Capture the cell that displays the provided text and extract its (X, Y) central coordinate. 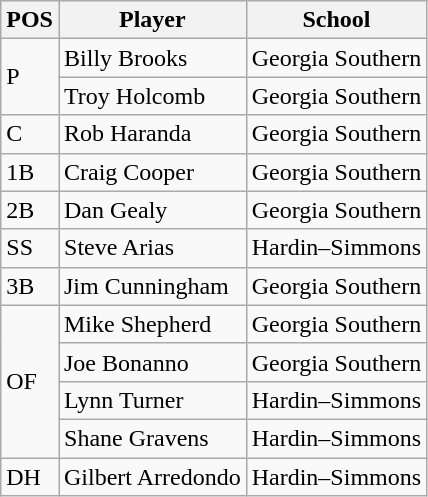
1B (30, 172)
P (30, 77)
2B (30, 210)
POS (30, 20)
Player (152, 20)
SS (30, 248)
OF (30, 381)
Craig Cooper (152, 172)
C (30, 134)
Jim Cunningham (152, 286)
Lynn Turner (152, 400)
School (336, 20)
3B (30, 286)
Mike Shepherd (152, 324)
Billy Brooks (152, 58)
Rob Haranda (152, 134)
Troy Holcomb (152, 96)
Dan Gealy (152, 210)
Joe Bonanno (152, 362)
Gilbert Arredondo (152, 477)
DH (30, 477)
Steve Arias (152, 248)
Shane Gravens (152, 438)
